Pinpoint the cell where the given text exists, returning its [x, y] midpoint coordinate. 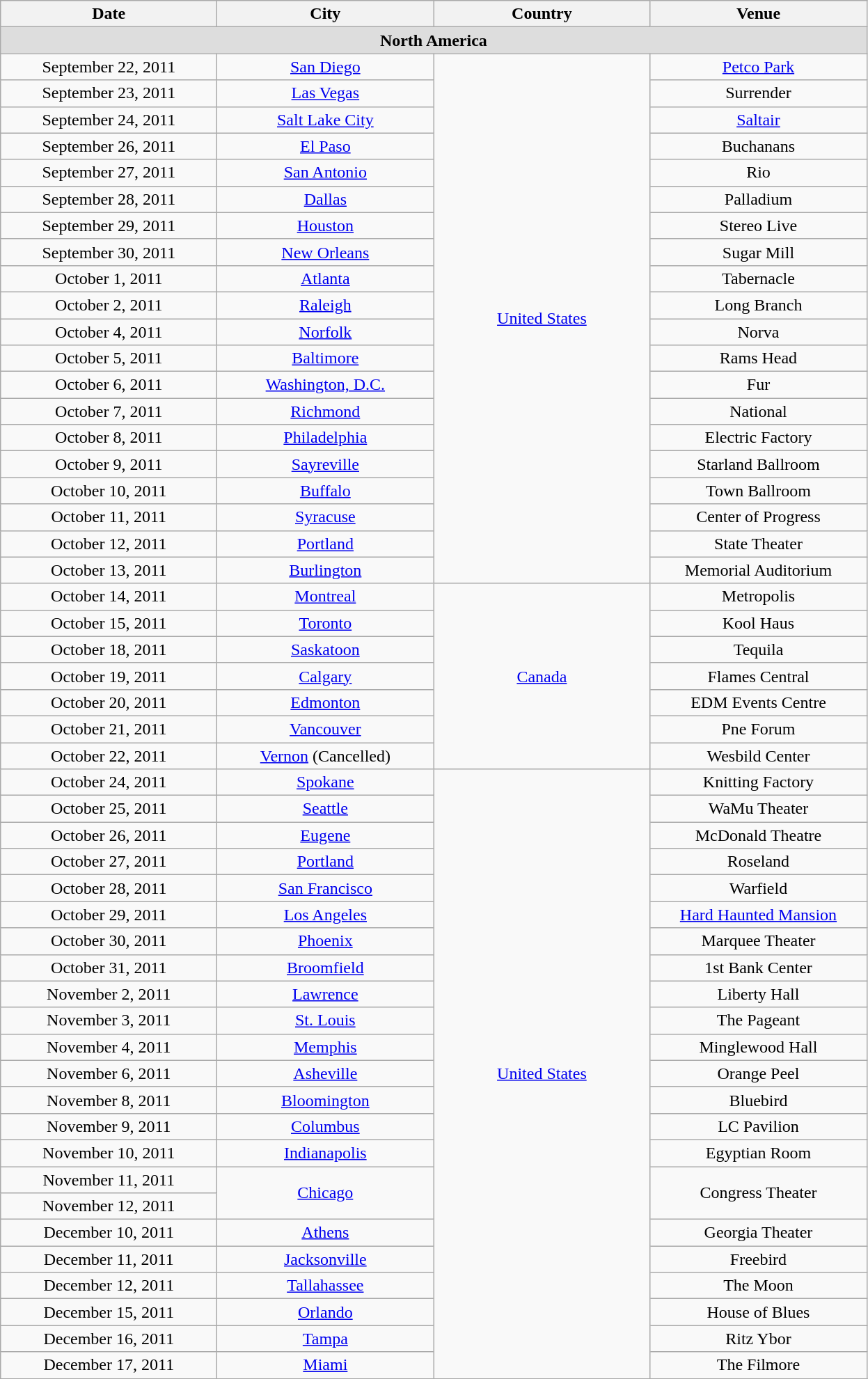
Kool Haus [759, 623]
El Paso [326, 146]
December 15, 2011 [109, 1312]
Orange Peel [759, 1073]
Minglewood Hall [759, 1047]
October 14, 2011 [109, 597]
October 22, 2011 [109, 755]
Richmond [326, 411]
Saskatoon [326, 649]
Rio [759, 173]
Knitting Factory [759, 782]
Marquee Theater [759, 941]
Toronto [326, 623]
San Francisco [326, 888]
October 9, 2011 [109, 464]
Bloomington [326, 1100]
Town Ballroom [759, 491]
December 16, 2011 [109, 1339]
November 10, 2011 [109, 1153]
Indianapolis [326, 1153]
October 27, 2011 [109, 862]
Washington, D.C. [326, 385]
Orlando [326, 1312]
Sayreville [326, 464]
Lawrence [326, 994]
Houston [326, 226]
The Pageant [759, 1021]
LC Pavilion [759, 1126]
Vernon (Cancelled) [326, 755]
McDonald Theatre [759, 835]
Metropolis [759, 597]
Norfolk [326, 332]
Baltimore [326, 358]
Tequila [759, 649]
The Filmore [759, 1365]
September 24, 2011 [109, 120]
Starland Ballroom [759, 464]
WaMu Theater [759, 809]
National [759, 411]
Tampa [326, 1339]
Philadelphia [326, 438]
Pne Forum [759, 729]
October 11, 2011 [109, 517]
November 6, 2011 [109, 1073]
November 12, 2011 [109, 1206]
October 31, 2011 [109, 968]
Surrender [759, 93]
Saltair [759, 120]
Georgia Theater [759, 1233]
Venue [759, 14]
November 9, 2011 [109, 1126]
Palladium [759, 199]
October 24, 2011 [109, 782]
EDM Events Centre [759, 702]
San Antonio [326, 173]
Roseland [759, 862]
Stereo Live [759, 226]
Bluebird [759, 1100]
Ritz Ybor [759, 1339]
State Theater [759, 544]
Spokane [326, 782]
Date [109, 14]
Raleigh [326, 305]
December 12, 2011 [109, 1286]
North America [434, 40]
Buffalo [326, 491]
Broomfield [326, 968]
Jacksonville [326, 1259]
Athens [326, 1233]
Seattle [326, 809]
Congress Theater [759, 1193]
Edmonton [326, 702]
San Diego [326, 67]
October 4, 2011 [109, 332]
Eugene [326, 835]
Los Angeles [326, 915]
Wesbild Center [759, 755]
November 11, 2011 [109, 1180]
October 10, 2011 [109, 491]
Asheville [326, 1073]
September 29, 2011 [109, 226]
Freebird [759, 1259]
Calgary [326, 676]
October 2, 2011 [109, 305]
October 13, 2011 [109, 570]
Chicago [326, 1193]
November 3, 2011 [109, 1021]
Flames Central [759, 676]
Fur [759, 385]
Dallas [326, 199]
October 20, 2011 [109, 702]
December 11, 2011 [109, 1259]
September 30, 2011 [109, 252]
Memphis [326, 1047]
October 26, 2011 [109, 835]
House of Blues [759, 1312]
Buchanans [759, 146]
Country [542, 14]
Atlanta [326, 278]
October 5, 2011 [109, 358]
Egyptian Room [759, 1153]
October 25, 2011 [109, 809]
October 1, 2011 [109, 278]
October 12, 2011 [109, 544]
Canada [542, 676]
Montreal [326, 597]
Tallahassee [326, 1286]
September 27, 2011 [109, 173]
December 17, 2011 [109, 1365]
Salt Lake City [326, 120]
Phoenix [326, 941]
October 18, 2011 [109, 649]
Liberty Hall [759, 994]
Syracuse [326, 517]
October 8, 2011 [109, 438]
Long Branch [759, 305]
Hard Haunted Mansion [759, 915]
October 19, 2011 [109, 676]
October 30, 2011 [109, 941]
October 29, 2011 [109, 915]
Burlington [326, 570]
City [326, 14]
Sugar Mill [759, 252]
Norva [759, 332]
Miami [326, 1365]
September 26, 2011 [109, 146]
November 8, 2011 [109, 1100]
New Orleans [326, 252]
October 15, 2011 [109, 623]
September 22, 2011 [109, 67]
September 23, 2011 [109, 93]
Petco Park [759, 67]
Rams Head [759, 358]
October 28, 2011 [109, 888]
Vancouver [326, 729]
Tabernacle [759, 278]
Electric Factory [759, 438]
Center of Progress [759, 517]
The Moon [759, 1286]
1st Bank Center [759, 968]
St. Louis [326, 1021]
October 21, 2011 [109, 729]
Las Vegas [326, 93]
December 10, 2011 [109, 1233]
October 6, 2011 [109, 385]
September 28, 2011 [109, 199]
October 7, 2011 [109, 411]
November 4, 2011 [109, 1047]
Memorial Auditorium [759, 570]
November 2, 2011 [109, 994]
Warfield [759, 888]
Columbus [326, 1126]
